Identify which cell holds the provided text, then report its [X, Y] central coordinate. 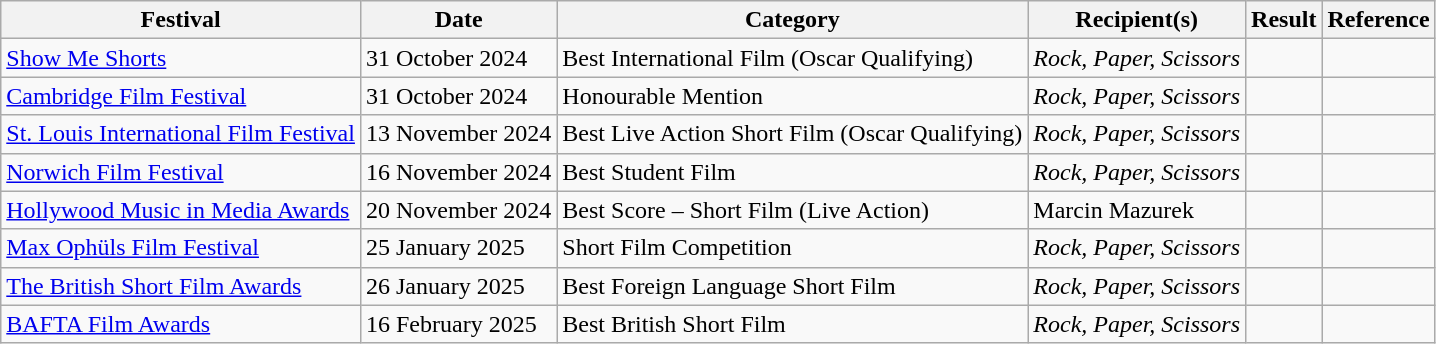
Short Film Competition [792, 248]
Best Foreign Language Short Film [792, 286]
Best Score – Short Film (Live Action) [792, 210]
Festival [181, 20]
Marcin Mazurek [1137, 210]
Date [458, 20]
Best British Short Film [792, 324]
26 January 2025 [458, 286]
Hollywood Music in Media Awards [181, 210]
Best Student Film [792, 172]
St. Louis International Film Festival [181, 134]
Reference [1378, 20]
Result [1284, 20]
Best International Film (Oscar Qualifying) [792, 58]
16 February 2025 [458, 324]
Recipient(s) [1137, 20]
16 November 2024 [458, 172]
Show Me Shorts [181, 58]
The British Short Film Awards [181, 286]
BAFTA Film Awards [181, 324]
25 January 2025 [458, 248]
Best Live Action Short Film (Oscar Qualifying) [792, 134]
20 November 2024 [458, 210]
13 November 2024 [458, 134]
Norwich Film Festival [181, 172]
Max Ophüls Film Festival [181, 248]
Honourable Mention [792, 96]
Cambridge Film Festival [181, 96]
Category [792, 20]
